Pinpoint the cell where the given text exists, returning its [x, y] midpoint coordinate. 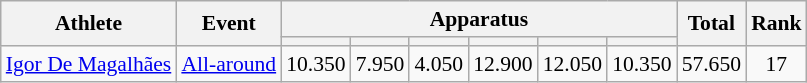
Rank [776, 24]
12.050 [572, 64]
All-around [228, 64]
Igor De Magalhães [89, 64]
7.950 [380, 64]
Event [228, 24]
Athlete [89, 24]
4.050 [438, 64]
17 [776, 64]
12.900 [502, 64]
Apparatus [478, 19]
57.650 [712, 64]
Total [712, 24]
